Capture the cell that displays the provided text and extract its (x, y) central coordinate. 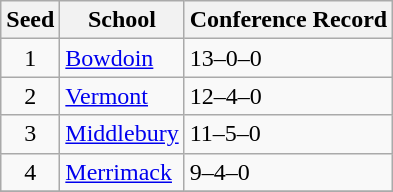
4 (30, 172)
12–4–0 (288, 96)
Vermont (122, 96)
11–5–0 (288, 134)
Bowdoin (122, 58)
Conference Record (288, 20)
Merrimack (122, 172)
School (122, 20)
9–4–0 (288, 172)
1 (30, 58)
Middlebury (122, 134)
3 (30, 134)
13–0–0 (288, 58)
2 (30, 96)
Seed (30, 20)
